Output the (X, Y) coordinate of the center of the cell containing the given text.  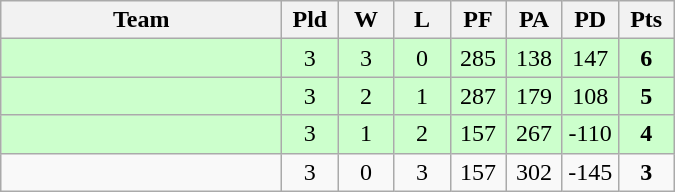
PD (590, 20)
PF (478, 20)
L (422, 20)
302 (534, 172)
147 (590, 58)
267 (534, 134)
-145 (590, 172)
285 (478, 58)
-110 (590, 134)
PA (534, 20)
108 (590, 96)
138 (534, 58)
5 (646, 96)
4 (646, 134)
Pld (310, 20)
287 (478, 96)
W (366, 20)
Team (142, 20)
179 (534, 96)
Pts (646, 20)
6 (646, 58)
